Locate the cell with the specified text and output its [x, y] center coordinate. 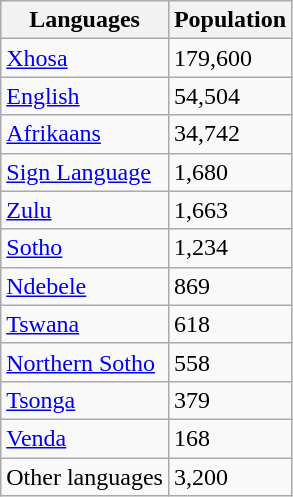
Ndebele [85, 286]
618 [230, 324]
Sign Language [85, 172]
168 [230, 438]
1,234 [230, 248]
Tsonga [85, 400]
Sotho [85, 248]
Northern Sotho [85, 362]
558 [230, 362]
1,680 [230, 172]
Zulu [85, 210]
1,663 [230, 210]
Other languages [85, 477]
Venda [85, 438]
Xhosa [85, 58]
Languages [85, 20]
34,742 [230, 134]
379 [230, 400]
English [85, 96]
869 [230, 286]
179,600 [230, 58]
Tswana [85, 324]
Population [230, 20]
Afrikaans [85, 134]
54,504 [230, 96]
3,200 [230, 477]
